Find where the given text appears and provide that cell's center as [x, y] coordinate. 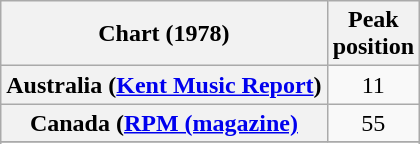
Chart (1978) [164, 34]
55 [373, 123]
Peakposition [373, 34]
Canada (RPM (magazine) [164, 123]
Australia (Kent Music Report) [164, 85]
11 [373, 85]
